Pinpoint the cell where the given text exists, returning its [X, Y] midpoint coordinate. 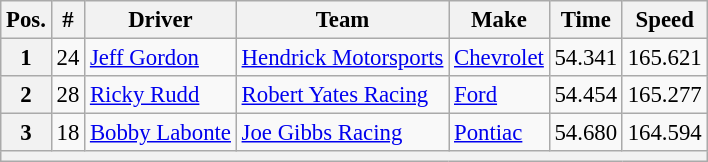
Driver [161, 20]
164.594 [664, 133]
Ricky Rudd [161, 95]
Robert Yates Racing [342, 95]
Chevrolet [499, 58]
54.454 [586, 95]
165.621 [664, 58]
Pontiac [499, 133]
Ford [499, 95]
Joe Gibbs Racing [342, 133]
Time [586, 20]
28 [68, 95]
Jeff Gordon [161, 58]
Team [342, 20]
54.341 [586, 58]
24 [68, 58]
Bobby Labonte [161, 133]
Pos. [26, 20]
1 [26, 58]
3 [26, 133]
18 [68, 133]
2 [26, 95]
Hendrick Motorsports [342, 58]
Speed [664, 20]
Make [499, 20]
54.680 [586, 133]
165.277 [664, 95]
# [68, 20]
